Return the [X, Y] coordinate for the center point of the cell that contains the specified text.  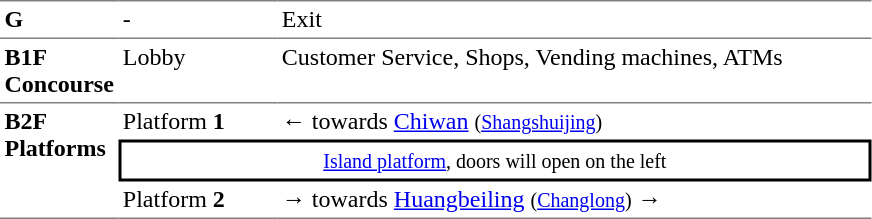
Exit [574, 19]
G [59, 19]
B1FConcourse [59, 71]
Customer Service, Shops, Vending machines, ATMs [574, 71]
Platform 1 [198, 122]
Lobby [198, 71]
- [198, 19]
← towards Chiwan (Shangshuijing) [574, 122]
Island platform, doors will open on the left [494, 161]
